Provide the (x, y) coordinate of the cell's center where the given text is located.  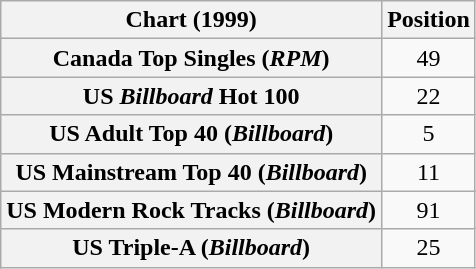
49 (429, 58)
US Modern Rock Tracks (Billboard) (192, 210)
5 (429, 134)
25 (429, 248)
11 (429, 172)
91 (429, 210)
US Triple-A (Billboard) (192, 248)
US Mainstream Top 40 (Billboard) (192, 172)
Chart (1999) (192, 20)
US Adult Top 40 (Billboard) (192, 134)
Position (429, 20)
Canada Top Singles (RPM) (192, 58)
US Billboard Hot 100 (192, 96)
22 (429, 96)
